Search for the cell housing the specified text and yield its [x, y] center coordinate. 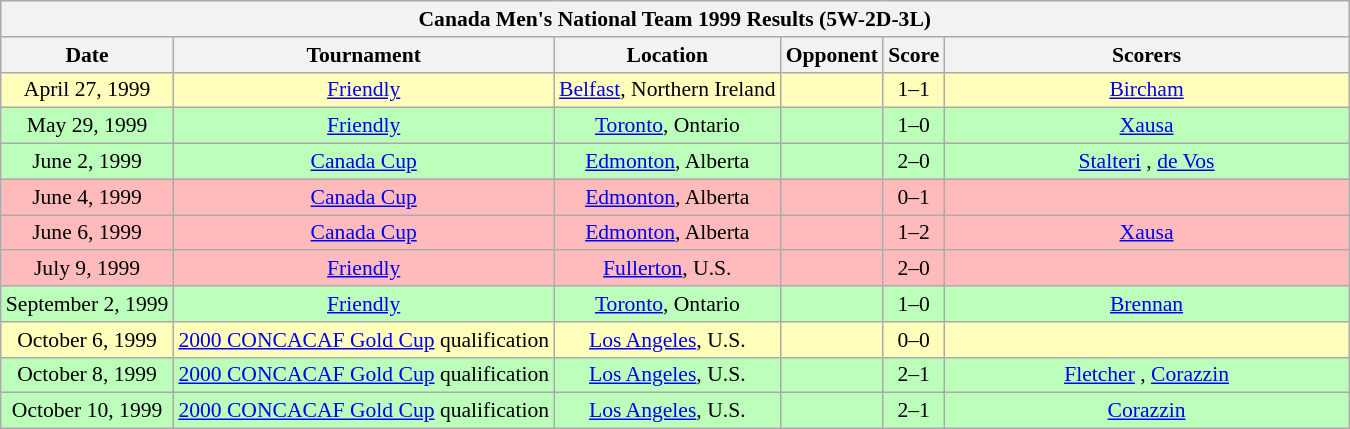
Belfast, Northern Ireland [668, 90]
1–2 [914, 233]
April 27, 1999 [88, 90]
Score [914, 55]
Date [88, 55]
October 8, 1999 [88, 375]
October 10, 1999 [88, 411]
Bircham [1146, 90]
September 2, 1999 [88, 304]
Tournament [364, 55]
Opponent [832, 55]
May 29, 1999 [88, 126]
July 9, 1999 [88, 269]
Fletcher , Corazzin [1146, 375]
Location [668, 55]
0–0 [914, 340]
June 2, 1999 [88, 162]
0–1 [914, 197]
Corazzin [1146, 411]
Stalteri , de Vos [1146, 162]
June 4, 1999 [88, 197]
Fullerton, U.S. [668, 269]
Brennan [1146, 304]
Canada Men's National Team 1999 Results (5W-2D-3L) [675, 19]
October 6, 1999 [88, 340]
Scorers [1146, 55]
June 6, 1999 [88, 233]
1–1 [914, 90]
